Output the (x, y) coordinate of the center of the cell containing the given text.  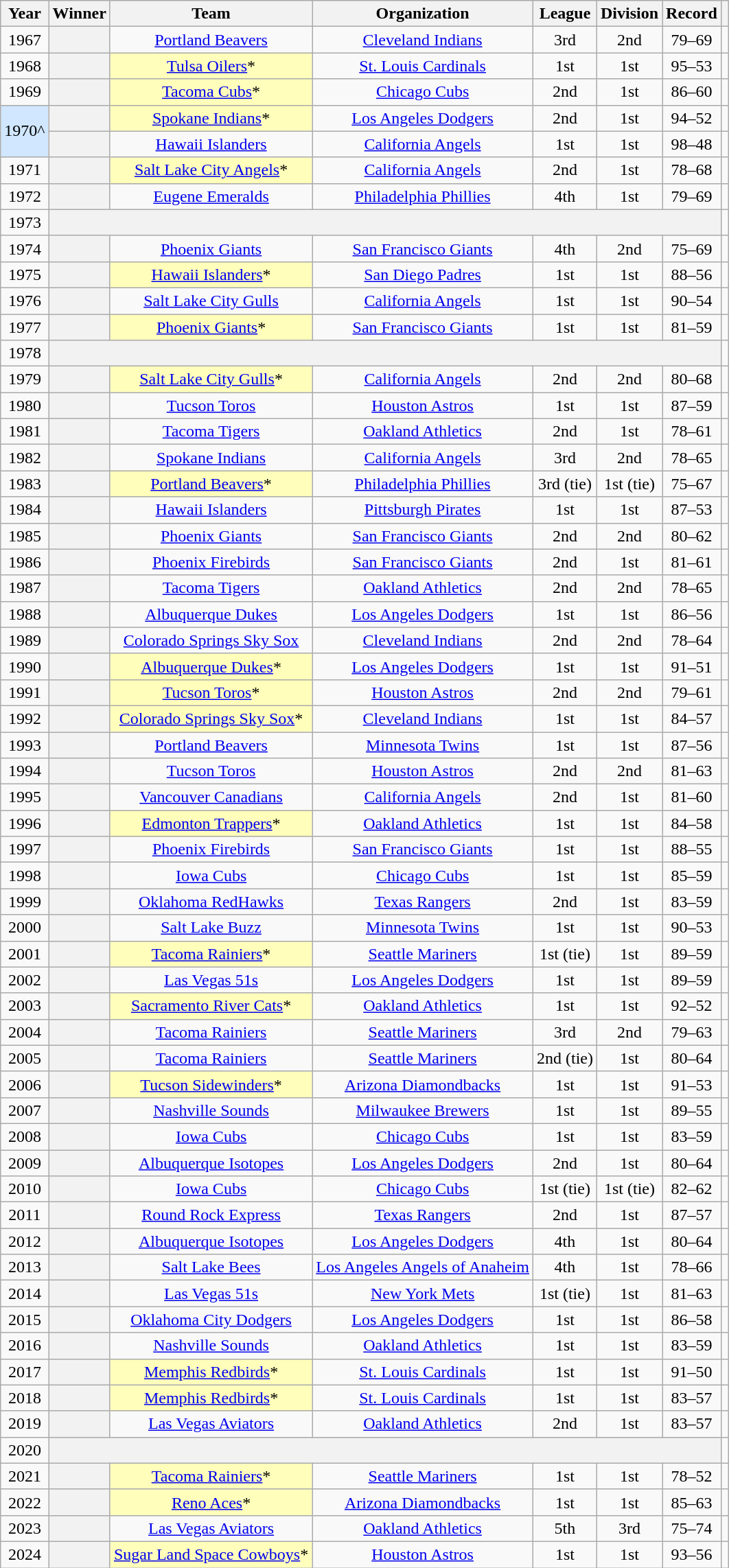
2008 (25, 1136)
1973 (25, 222)
1974 (25, 248)
1980 (25, 406)
78–68 (692, 170)
1981 (25, 432)
91–50 (692, 1372)
2003 (25, 1006)
Organization (423, 14)
2016 (25, 1346)
1969 (25, 92)
91–53 (692, 1084)
5th (564, 1528)
79–61 (692, 692)
2000 (25, 928)
85–63 (692, 1502)
Tulsa Oilers* (211, 66)
78–61 (692, 432)
2004 (25, 1032)
Team (211, 14)
Winner (80, 14)
Sugar Land Space Cowboys* (211, 1554)
87–53 (692, 510)
2012 (25, 1241)
1996 (25, 823)
Eugene Emeralds (211, 196)
New York Mets (423, 1294)
1987 (25, 588)
Tucson Sidewinders* (211, 1084)
2014 (25, 1294)
94–52 (692, 118)
2007 (25, 1110)
Spokane Indians* (211, 118)
1979 (25, 379)
Round Rock Express (211, 1215)
Spokane Indians (211, 458)
75–67 (692, 484)
88–55 (692, 850)
1967 (25, 40)
Vancouver Canadians (211, 797)
1984 (25, 510)
86–60 (692, 92)
1972 (25, 196)
1976 (25, 301)
League (564, 14)
Division (629, 14)
2021 (25, 1476)
95–53 (692, 66)
1997 (25, 850)
2020 (25, 1450)
Colorado Springs Sky Sox* (211, 718)
Portland Beavers* (211, 484)
1977 (25, 327)
84–57 (692, 718)
Pittsburgh Pirates (423, 510)
2015 (25, 1320)
Phoenix Giants* (211, 327)
2009 (25, 1163)
2018 (25, 1398)
1971 (25, 170)
3rd (tie) (564, 484)
1998 (25, 876)
Salt Lake City Gulls* (211, 379)
90–54 (692, 301)
80–68 (692, 379)
1990 (25, 666)
81–59 (692, 327)
Edmonton Trappers* (211, 823)
2011 (25, 1215)
81–61 (692, 562)
1970^ (25, 131)
Salt Lake City Gulls (211, 301)
1993 (25, 745)
1975 (25, 274)
87–57 (692, 1215)
1992 (25, 718)
79–63 (692, 1032)
Year (25, 14)
Sacramento River Cats* (211, 1006)
93–56 (692, 1554)
86–58 (692, 1320)
Los Angeles Angels of Anaheim (423, 1267)
1983 (25, 484)
2006 (25, 1084)
2017 (25, 1372)
1994 (25, 771)
1991 (25, 692)
75–69 (692, 248)
2010 (25, 1189)
85–59 (692, 876)
78–66 (692, 1267)
Salt Lake Buzz (211, 928)
1995 (25, 797)
78–64 (692, 640)
80–62 (692, 536)
1968 (25, 66)
98–48 (692, 144)
Salt Lake City Angels* (211, 170)
87–59 (692, 406)
San Diego Padres (423, 274)
Tucson Toros* (211, 692)
92–52 (692, 1006)
86–56 (692, 614)
1986 (25, 562)
2019 (25, 1424)
Oklahoma RedHawks (211, 902)
2005 (25, 1058)
75–74 (692, 1528)
Reno Aces* (211, 1502)
78–52 (692, 1476)
89–55 (692, 1110)
1985 (25, 536)
Salt Lake Bees (211, 1267)
2024 (25, 1554)
88–56 (692, 274)
82–62 (692, 1189)
1982 (25, 458)
2001 (25, 954)
Albuquerque Dukes (211, 614)
1978 (25, 353)
1999 (25, 902)
2002 (25, 980)
Hawaii Islanders* (211, 274)
84–58 (692, 823)
Tacoma Cubs* (211, 92)
Record (692, 14)
Colorado Springs Sky Sox (211, 640)
91–51 (692, 666)
Albuquerque Dukes* (211, 666)
2013 (25, 1267)
Milwaukee Brewers (423, 1110)
1988 (25, 614)
2023 (25, 1528)
90–53 (692, 928)
87–56 (692, 745)
81–60 (692, 797)
2022 (25, 1502)
Oklahoma City Dodgers (211, 1320)
1989 (25, 640)
2nd (tie) (564, 1058)
